Provide the [X, Y] coordinate of the cell's center where the given text is located.  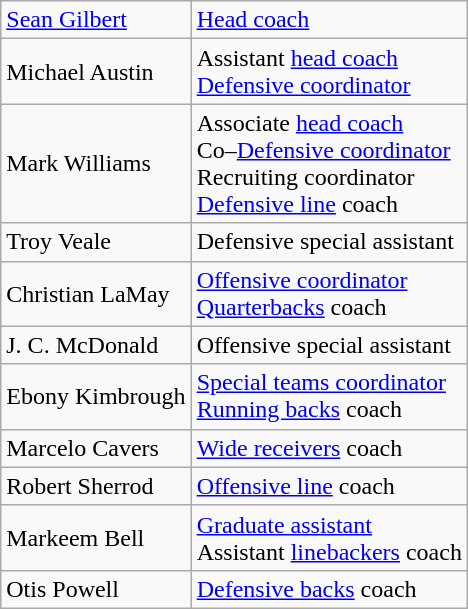
Head coach [329, 20]
Offensive coordinatorQuarterbacks coach [329, 294]
Robert Sherrod [96, 486]
Marcelo Cavers [96, 448]
Christian LaMay [96, 294]
Mark Williams [96, 164]
Wide receivers coach [329, 448]
Associate head coachCo–Defensive coordinatorRecruiting coordinatorDefensive line coach [329, 164]
Otis Powell [96, 589]
Sean Gilbert [96, 20]
J. C. McDonald [96, 345]
Offensive special assistant [329, 345]
Assistant head coachDefensive coordinator [329, 72]
Defensive special assistant [329, 242]
Ebony Kimbrough [96, 396]
Graduate assistantAssistant linebackers coach [329, 538]
Defensive backs coach [329, 589]
Markeem Bell [96, 538]
Offensive line coach [329, 486]
Special teams coordinatorRunning backs coach [329, 396]
Michael Austin [96, 72]
Troy Veale [96, 242]
